Pinpoint the cell where the given text exists, returning its [x, y] midpoint coordinate. 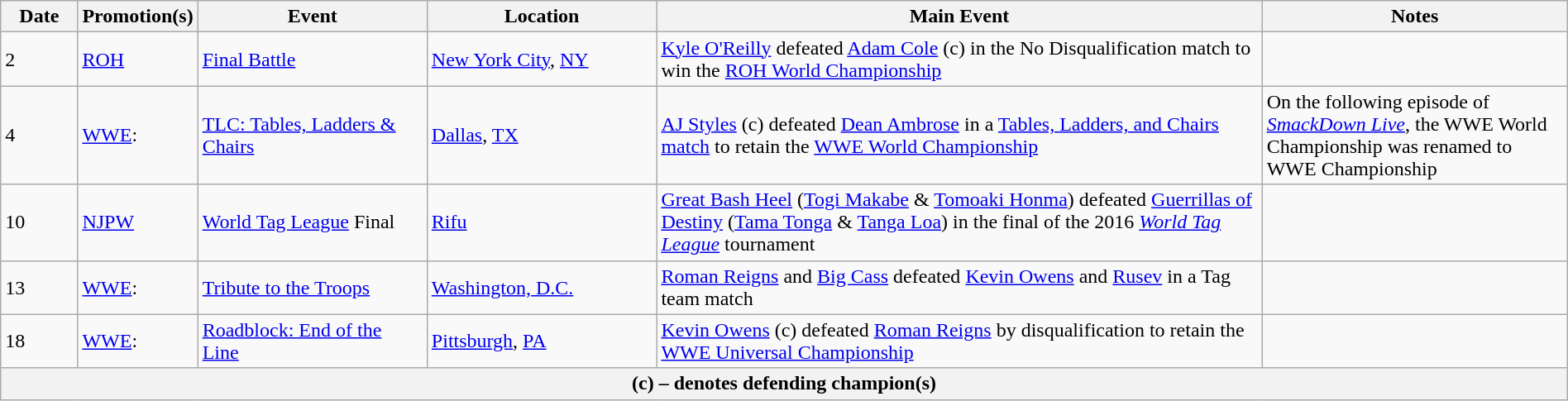
Roadblock: End of the Line [313, 341]
Notes [1414, 17]
Promotion(s) [137, 17]
AJ Styles (c) defeated Dean Ambrose in a Tables, Ladders, and Chairs match to retain the WWE World Championship [959, 136]
NJPW [137, 222]
Kyle O'Reilly defeated Adam Cole (c) in the No Disqualification match to win the ROH World Championship [959, 60]
Dallas, TX [542, 136]
Final Battle [313, 60]
TLC: Tables, Ladders & Chairs [313, 136]
Pittsburgh, PA [542, 341]
(c) – denotes defending champion(s) [784, 384]
Event [313, 17]
Tribute to the Troops [313, 288]
Date [40, 17]
Rifu [542, 222]
New York City, NY [542, 60]
Roman Reigns and Big Cass defeated Kevin Owens and Rusev in a Tag team match [959, 288]
Kevin Owens (c) defeated Roman Reigns by disqualification to retain the WWE Universal Championship [959, 341]
18 [40, 341]
World Tag League Final [313, 222]
13 [40, 288]
10 [40, 222]
Location [542, 17]
2 [40, 60]
Main Event [959, 17]
ROH [137, 60]
On the following episode of SmackDown Live, the WWE World Championship was renamed to WWE Championship [1414, 136]
4 [40, 136]
Washington, D.C. [542, 288]
